Return the (x, y) coordinate for the center point of the cell that contains the specified text.  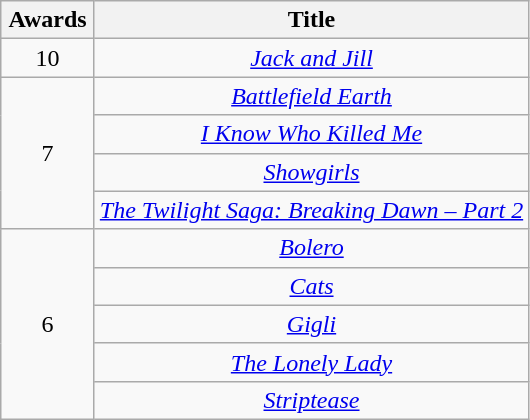
6 (48, 324)
Bolero (311, 248)
Battlefield Earth (311, 96)
Cats (311, 286)
The Lonely Lady (311, 362)
The Twilight Saga: Breaking Dawn – Part 2 (311, 210)
Awards (48, 20)
Jack and Jill (311, 58)
I Know Who Killed Me (311, 134)
Gigli (311, 324)
Title (311, 20)
10 (48, 58)
Striptease (311, 400)
Showgirls (311, 172)
7 (48, 153)
